Identify which cell holds the provided text, then report its (X, Y) central coordinate. 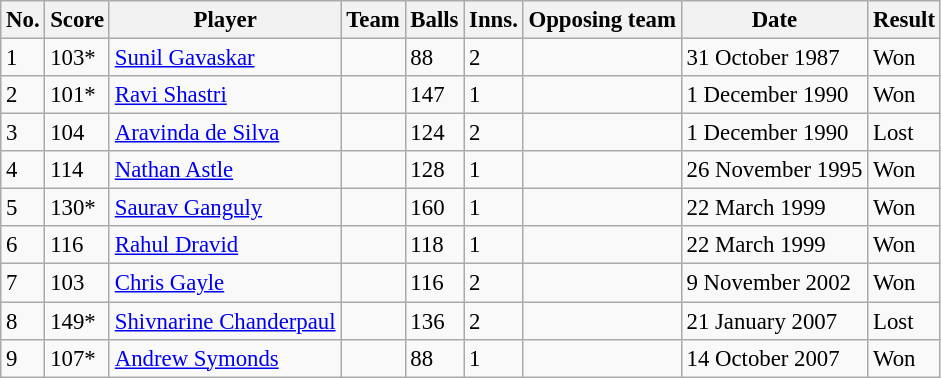
128 (434, 170)
149* (78, 321)
124 (434, 133)
103 (78, 283)
31 October 1987 (774, 58)
3 (23, 133)
9 November 2002 (774, 283)
6 (23, 245)
Saurav Ganguly (224, 208)
9 (23, 358)
Opposing team (602, 20)
136 (434, 321)
130* (78, 208)
Aravinda de Silva (224, 133)
5 (23, 208)
7 (23, 283)
Player (224, 20)
114 (78, 170)
Nathan Astle (224, 170)
14 October 2007 (774, 358)
Chris Gayle (224, 283)
118 (434, 245)
101* (78, 95)
107* (78, 358)
Balls (434, 20)
Shivnarine Chanderpaul (224, 321)
8 (23, 321)
21 January 2007 (774, 321)
Andrew Symonds (224, 358)
No. (23, 20)
Ravi Shastri (224, 95)
160 (434, 208)
Inns. (494, 20)
26 November 1995 (774, 170)
Score (78, 20)
4 (23, 170)
Rahul Dravid (224, 245)
Result (904, 20)
104 (78, 133)
103* (78, 58)
Sunil Gavaskar (224, 58)
147 (434, 95)
Team (373, 20)
Date (774, 20)
